Detect which cell encompasses the target text, then output its (x, y) center coordinate. 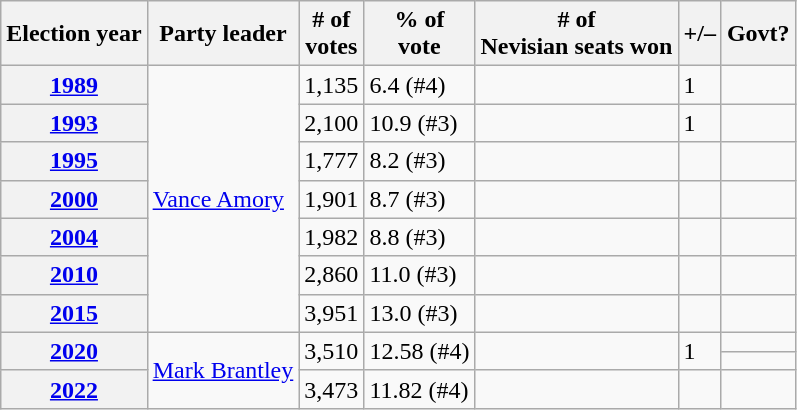
Govt? (758, 34)
10.9 (#3) (420, 123)
+/– (700, 34)
Party leader (223, 34)
12.58 (#4) (420, 351)
2,860 (332, 275)
1995 (74, 161)
2022 (74, 389)
11.82 (#4) (420, 389)
Election year (74, 34)
3,951 (332, 313)
1,901 (332, 199)
1,982 (332, 237)
2010 (74, 275)
2020 (74, 351)
1,777 (332, 161)
1989 (74, 85)
% ofvote (420, 34)
Vance Amory (223, 199)
# ofNevisian seats won (576, 34)
2004 (74, 237)
8.8 (#3) (420, 237)
13.0 (#3) (420, 313)
2000 (74, 199)
3,510 (332, 351)
3,473 (332, 389)
1993 (74, 123)
11.0 (#3) (420, 275)
Mark Brantley (223, 370)
8.7 (#3) (420, 199)
6.4 (#4) (420, 85)
2015 (74, 313)
8.2 (#3) (420, 161)
# ofvotes (332, 34)
1,135 (332, 85)
2,100 (332, 123)
